Capture the cell that displays the provided text and extract its [x, y] central coordinate. 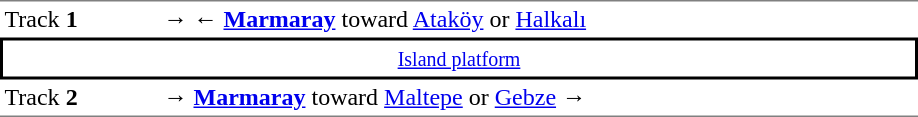
Island platform [459, 59]
→ ← Marmaray toward Ataköy or Halkalı [538, 19]
Track 1 [80, 19]
